Output the [X, Y] coordinate of the center of the cell containing the given text.  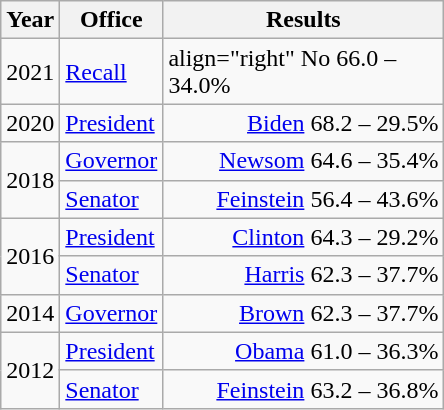
Harris 62.3 – 37.7% [304, 275]
Recall [112, 72]
Office [112, 20]
2014 [30, 313]
Clinton 64.3 – 29.2% [304, 237]
Brown 62.3 – 37.7% [304, 313]
2016 [30, 256]
Feinstein 56.4 – 43.6% [304, 199]
2018 [30, 180]
Obama 61.0 – 36.3% [304, 351]
2012 [30, 370]
Results [304, 20]
Newsom 64.6 – 35.4% [304, 161]
2020 [30, 123]
Year [30, 20]
2021 [30, 72]
Biden 68.2 – 29.5% [304, 123]
Feinstein 63.2 – 36.8% [304, 389]
align="right" No 66.0 – 34.0% [304, 72]
